Pinpoint the cell where the given text exists, returning its [x, y] midpoint coordinate. 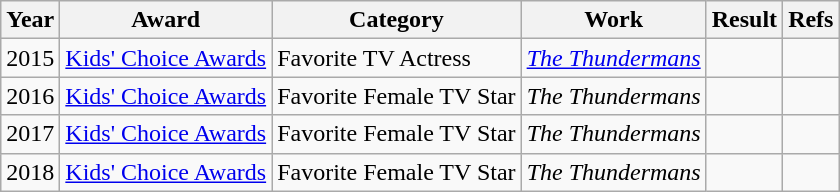
Result [744, 20]
2018 [30, 172]
Refs [811, 20]
Work [614, 20]
2016 [30, 96]
Category [396, 20]
Year [30, 20]
2015 [30, 58]
2017 [30, 134]
Favorite TV Actress [396, 58]
Award [166, 20]
